Scan for the cell matching the given text and deliver its (x, y) coordinate at center. 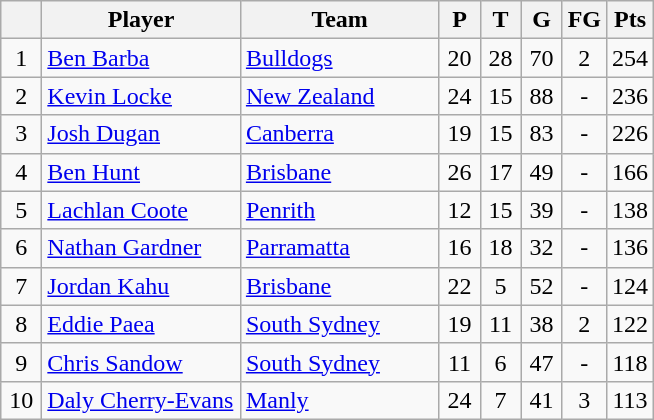
18 (500, 248)
12 (460, 210)
Manly (340, 400)
41 (542, 400)
9 (22, 362)
Lachlan Coote (142, 210)
P (460, 20)
113 (630, 400)
Josh Dugan (142, 134)
Ben Hunt (142, 172)
G (542, 20)
118 (630, 362)
Daly Cherry-Evans (142, 400)
39 (542, 210)
Penrith (340, 210)
124 (630, 286)
166 (630, 172)
Bulldogs (340, 58)
Player (142, 20)
8 (22, 324)
49 (542, 172)
22 (460, 286)
1 (22, 58)
Team (340, 20)
236 (630, 96)
Nathan Gardner (142, 248)
28 (500, 58)
47 (542, 362)
26 (460, 172)
32 (542, 248)
16 (460, 248)
Jordan Kahu (142, 286)
T (500, 20)
226 (630, 134)
122 (630, 324)
20 (460, 58)
52 (542, 286)
254 (630, 58)
Kevin Locke (142, 96)
136 (630, 248)
4 (22, 172)
88 (542, 96)
17 (500, 172)
Pts (630, 20)
Parramatta (340, 248)
70 (542, 58)
38 (542, 324)
New Zealand (340, 96)
10 (22, 400)
Canberra (340, 134)
138 (630, 210)
Eddie Paea (142, 324)
Chris Sandow (142, 362)
Ben Barba (142, 58)
FG (584, 20)
83 (542, 134)
